Pinpoint the cell where the given text exists, returning its (x, y) midpoint coordinate. 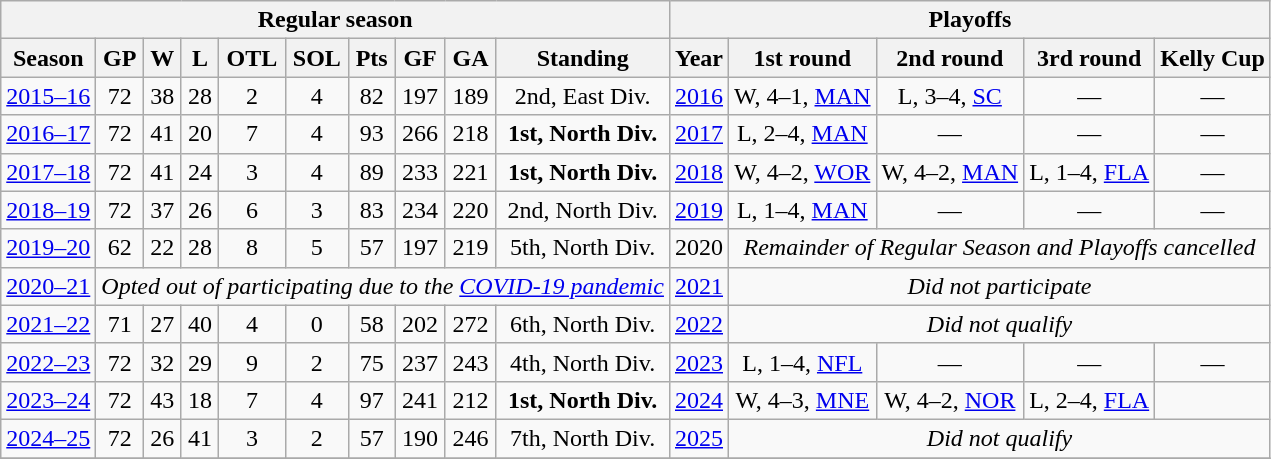
233 (420, 172)
32 (162, 362)
9 (252, 362)
2021–22 (48, 324)
L, 1–4, MAN (803, 210)
2024 (698, 400)
GP (120, 58)
2023 (698, 362)
6th, North Div. (583, 324)
2nd, East Div. (583, 96)
190 (420, 438)
37 (162, 210)
22 (162, 248)
2016–17 (48, 134)
75 (372, 362)
7th, North Div. (583, 438)
212 (470, 400)
71 (120, 324)
2020–21 (48, 286)
3rd round (1090, 58)
82 (372, 96)
221 (470, 172)
2019 (698, 210)
W, 4–2, WOR (803, 172)
2021 (698, 286)
W, 4–1, MAN (803, 96)
2017–18 (48, 172)
97 (372, 400)
2023–24 (48, 400)
Season (48, 58)
Pts (372, 58)
202 (420, 324)
Remainder of Regular Season and Playoffs cancelled (1000, 248)
Kelly Cup (1213, 58)
220 (470, 210)
6 (252, 210)
237 (420, 362)
L, 2–4, MAN (803, 134)
2022–23 (48, 362)
246 (470, 438)
5th, North Div. (583, 248)
2018–19 (48, 210)
2017 (698, 134)
2025 (698, 438)
27 (162, 324)
W (162, 58)
219 (470, 248)
W, 4–3, MNE (803, 400)
GF (420, 58)
GA (470, 58)
2nd round (950, 58)
266 (420, 134)
2015–16 (48, 96)
Playoffs (970, 20)
234 (420, 210)
OTL (252, 58)
W, 4–2, MAN (950, 172)
218 (470, 134)
L (200, 58)
2020 (698, 248)
2018 (698, 172)
Regular season (336, 20)
W, 4–2, NOR (950, 400)
58 (372, 324)
L, 1–4, NFL (803, 362)
8 (252, 248)
93 (372, 134)
4th, North Div. (583, 362)
43 (162, 400)
SOL (316, 58)
2019–20 (48, 248)
189 (470, 96)
20 (200, 134)
243 (470, 362)
272 (470, 324)
L, 3–4, SC (950, 96)
24 (200, 172)
0 (316, 324)
2016 (698, 96)
2022 (698, 324)
89 (372, 172)
Did not participate (1000, 286)
Standing (583, 58)
L, 1–4, FLA (1090, 172)
18 (200, 400)
241 (420, 400)
83 (372, 210)
1st round (803, 58)
62 (120, 248)
40 (200, 324)
Year (698, 58)
2nd, North Div. (583, 210)
2024–25 (48, 438)
L, 2–4, FLA (1090, 400)
5 (316, 248)
Opted out of participating due to the COVID-19 pandemic (383, 286)
38 (162, 96)
29 (200, 362)
